Extract the [X, Y] coordinate from the center of the cell holding the provided text.  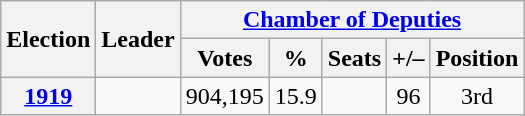
15.9 [296, 96]
Chamber of Deputies [352, 20]
904,195 [224, 96]
3rd [477, 96]
96 [408, 96]
Position [477, 58]
Leader [138, 39]
% [296, 58]
Election [48, 39]
+/– [408, 58]
Seats [354, 58]
Votes [224, 58]
1919 [48, 96]
